From the cell containing the given text, extract its center point as [X, Y] coordinate. 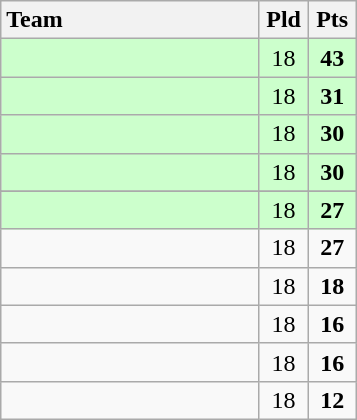
12 [332, 400]
Pld [284, 20]
31 [332, 96]
Pts [332, 20]
Team [130, 20]
43 [332, 58]
